Capture the cell that displays the provided text and extract its (X, Y) central coordinate. 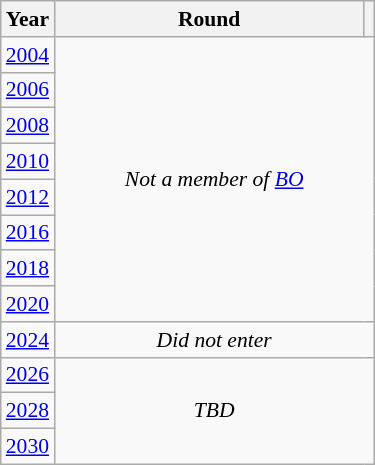
2026 (28, 375)
Round (209, 19)
2030 (28, 447)
Year (28, 19)
2010 (28, 162)
2016 (28, 233)
2020 (28, 304)
2012 (28, 197)
Not a member of BO (214, 180)
2008 (28, 126)
Did not enter (214, 340)
2028 (28, 411)
2018 (28, 269)
2006 (28, 90)
2004 (28, 55)
TBD (214, 410)
2024 (28, 340)
